Pinpoint the cell where the given text exists, returning its [x, y] midpoint coordinate. 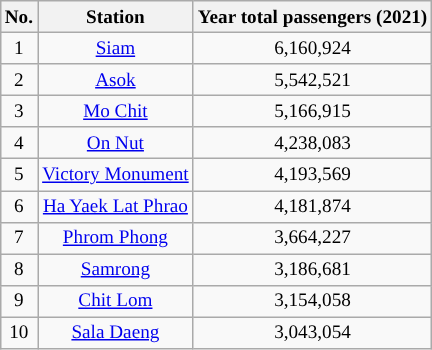
4,238,083 [312, 143]
Station [116, 17]
5,166,915 [312, 112]
Phrom Phong [116, 238]
9 [18, 302]
2 [18, 80]
Samrong [116, 270]
1 [18, 48]
3 [18, 112]
On Nut [116, 143]
10 [18, 333]
Victory Monument [116, 175]
Chit Lom [116, 302]
Sala Daeng [116, 333]
Ha Yaek Lat Phrao [116, 207]
4,193,569 [312, 175]
4 [18, 143]
7 [18, 238]
6,160,924 [312, 48]
3,043,054 [312, 333]
5,542,521 [312, 80]
Mo Chit [116, 112]
Siam [116, 48]
4,181,874 [312, 207]
Year total passengers (2021) [312, 17]
8 [18, 270]
3,154,058 [312, 302]
Asok [116, 80]
3,186,681 [312, 270]
6 [18, 207]
3,664,227 [312, 238]
No. [18, 17]
5 [18, 175]
